Provide the [x, y] coordinate of the cell's center where the given text is located.  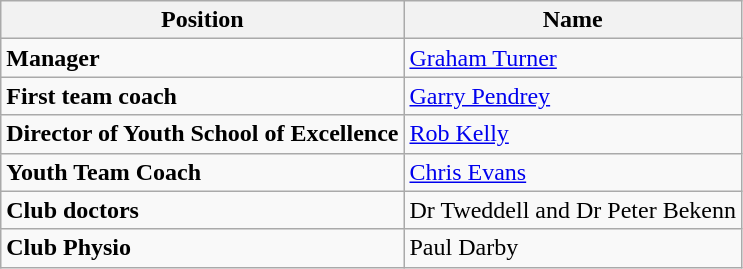
Club Physio [202, 248]
First team coach [202, 96]
Name [573, 20]
Paul Darby [573, 248]
Graham Turner [573, 58]
Dr Tweddell and Dr Peter Bekenn [573, 210]
Rob Kelly [573, 134]
Chris Evans [573, 172]
Youth Team Coach [202, 172]
Club doctors [202, 210]
Manager [202, 58]
Position [202, 20]
Garry Pendrey [573, 96]
Director of Youth School of Excellence [202, 134]
